Find where the given text appears and provide that cell's center as [x, y] coordinate. 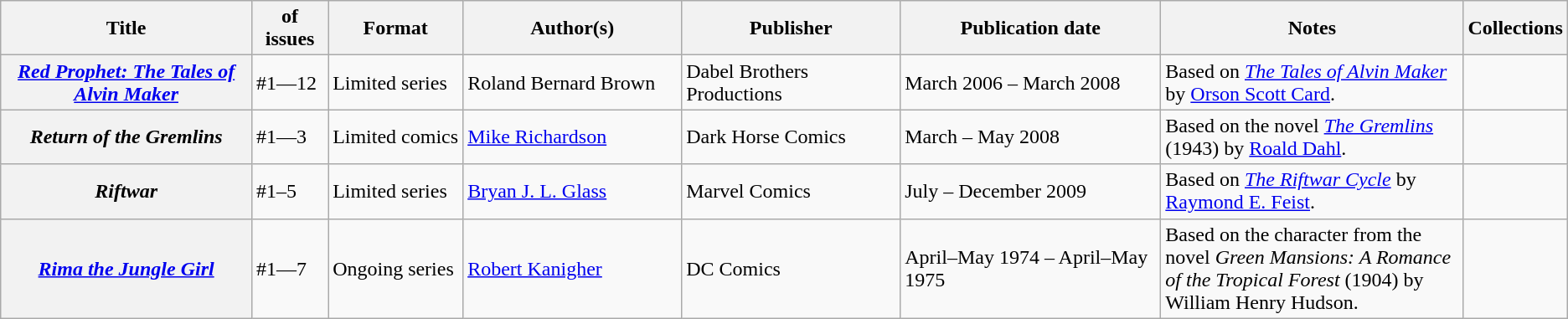
Robert Kanigher [573, 268]
Mike Richardson [573, 137]
#1—3 [290, 137]
Based on The Riftwar Cycle by Raymond E. Feist. [1312, 191]
Dabel Brothers Productions [791, 82]
Rima the Jungle Girl [126, 268]
DC Comics [791, 268]
Format [395, 28]
Riftwar [126, 191]
Based on the novel The Gremlins (1943) by Roald Dahl. [1312, 137]
March 2006 – March 2008 [1030, 82]
Marvel Comics [791, 191]
Title [126, 28]
Publication date [1030, 28]
of issues [290, 28]
Based on The Tales of Alvin Maker by Orson Scott Card. [1312, 82]
Limited comics [395, 137]
Bryan J. L. Glass [573, 191]
Author(s) [573, 28]
Notes [1312, 28]
Based on the character from the novel Green Mansions: A Romance of the Tropical Forest (1904) by William Henry Hudson. [1312, 268]
April–May 1974 – April–May 1975 [1030, 268]
Ongoing series [395, 268]
Publisher [791, 28]
Roland Bernard Brown [573, 82]
March – May 2008 [1030, 137]
#1–5 [290, 191]
Collections [1515, 28]
Red Prophet: The Tales of Alvin Maker [126, 82]
#1—12 [290, 82]
Return of the Gremlins [126, 137]
Dark Horse Comics [791, 137]
#1—7 [290, 268]
July – December 2009 [1030, 191]
